From the cell containing the given text, extract its center point as [x, y] coordinate. 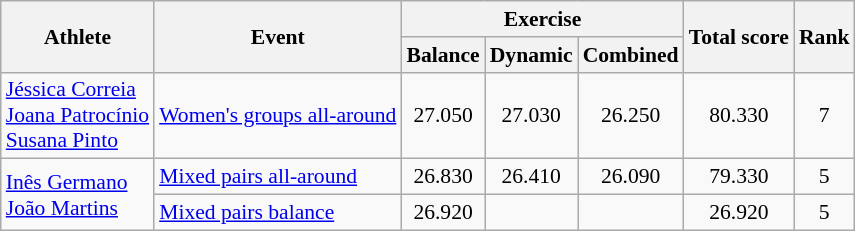
Event [278, 36]
Combined [631, 55]
Balance [442, 55]
26.410 [532, 177]
27.030 [532, 116]
Inês GermanoJoão Martins [78, 194]
26.250 [631, 116]
7 [824, 116]
Mixed pairs all-around [278, 177]
26.830 [442, 177]
Exercise [542, 19]
27.050 [442, 116]
Jéssica CorreiaJoana PatrocínioSusana Pinto [78, 116]
79.330 [739, 177]
Mixed pairs balance [278, 213]
Women's groups all-around [278, 116]
Total score [739, 36]
Dynamic [532, 55]
Rank [824, 36]
26.090 [631, 177]
80.330 [739, 116]
Athlete [78, 36]
